Find where the given text appears and provide that cell's center as (X, Y) coordinate. 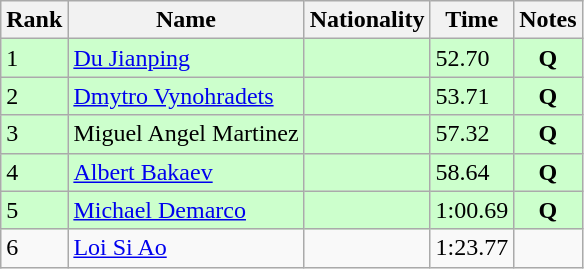
Michael Demarco (186, 210)
Albert Bakaev (186, 172)
3 (34, 134)
6 (34, 248)
Loi Si Ao (186, 248)
1:00.69 (472, 210)
Nationality (367, 20)
58.64 (472, 172)
1:23.77 (472, 248)
53.71 (472, 96)
1 (34, 58)
Name (186, 20)
Dmytro Vynohradets (186, 96)
Rank (34, 20)
5 (34, 210)
57.32 (472, 134)
52.70 (472, 58)
Du Jianping (186, 58)
2 (34, 96)
Miguel Angel Martinez (186, 134)
Time (472, 20)
4 (34, 172)
Notes (548, 20)
